Detect which cell encompasses the target text, then output its (x, y) center coordinate. 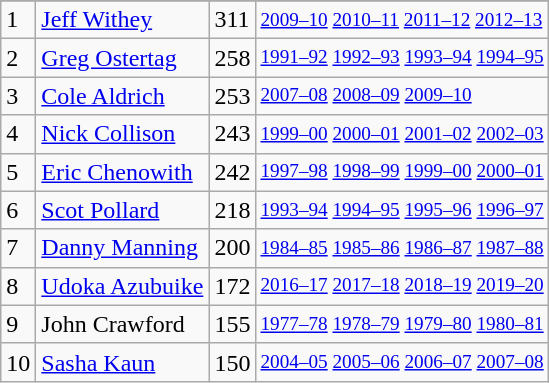
6 (18, 210)
1997–98 1998–99 1999–00 2000–01 (402, 172)
243 (232, 134)
200 (232, 248)
8 (18, 286)
Cole Aldrich (122, 96)
Nick Collison (122, 134)
155 (232, 324)
242 (232, 172)
Danny Manning (122, 248)
258 (232, 58)
2007–08 2008–09 2009–10 (402, 96)
1977–78 1978–79 1979–80 1980–81 (402, 324)
Eric Chenowith (122, 172)
1993–94 1994–95 1995–96 1996–97 (402, 210)
1 (18, 20)
2004–05 2005–06 2006–07 2007–08 (402, 362)
Scot Pollard (122, 210)
1991–92 1992–93 1993–94 1994–95 (402, 58)
3 (18, 96)
2016–17 2017–18 2018–19 2019–20 (402, 286)
1999–00 2000–01 2001–02 2002–03 (402, 134)
7 (18, 248)
2009–10 2010–11 2011–12 2012–13 (402, 20)
1984–85 1985–86 1986–87 1987–88 (402, 248)
John Crawford (122, 324)
2 (18, 58)
4 (18, 134)
Udoka Azubuike (122, 286)
Sasha Kaun (122, 362)
Jeff Withey (122, 20)
218 (232, 210)
9 (18, 324)
Greg Ostertag (122, 58)
172 (232, 286)
10 (18, 362)
253 (232, 96)
5 (18, 172)
150 (232, 362)
311 (232, 20)
